Detect which cell encompasses the target text, then output its (x, y) center coordinate. 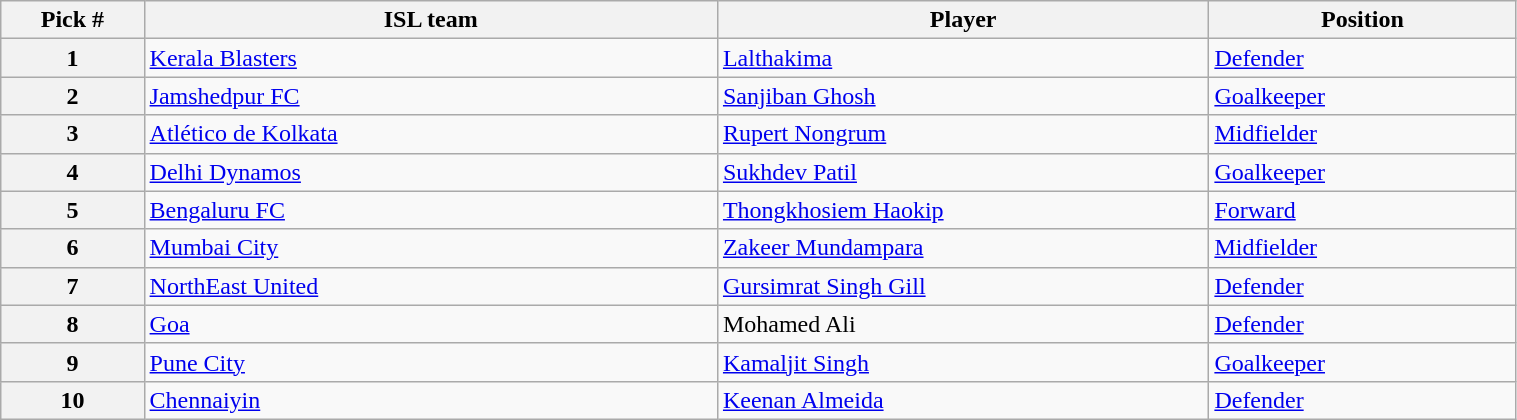
Position (1362, 20)
Sukhdev Patil (962, 172)
Chennaiyin (430, 400)
4 (72, 172)
Mohamed Ali (962, 324)
Lalthakima (962, 58)
Kerala Blasters (430, 58)
8 (72, 324)
Atlético de Kolkata (430, 134)
Goa (430, 324)
3 (72, 134)
Pune City (430, 362)
1 (72, 58)
ISL team (430, 20)
6 (72, 248)
Rupert Nongrum (962, 134)
Delhi Dynamos (430, 172)
Gursimrat Singh Gill (962, 286)
Mumbai City (430, 248)
Keenan Almeida (962, 400)
Player (962, 20)
7 (72, 286)
Jamshedpur FC (430, 96)
NorthEast United (430, 286)
Zakeer Mundampara (962, 248)
Thongkhosiem Haokip (962, 210)
10 (72, 400)
5 (72, 210)
Kamaljit Singh (962, 362)
Forward (1362, 210)
9 (72, 362)
Pick # (72, 20)
Bengaluru FC (430, 210)
2 (72, 96)
Sanjiban Ghosh (962, 96)
